Pinpoint the cell where the given text exists, returning its (x, y) midpoint coordinate. 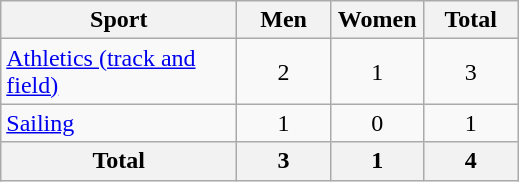
4 (471, 161)
Athletics (track and field) (119, 72)
Sport (119, 20)
Sailing (119, 123)
Men (284, 20)
Women (377, 20)
0 (377, 123)
2 (284, 72)
